Find where the given text appears and provide that cell's center as (x, y) coordinate. 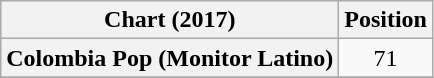
Chart (2017) (170, 20)
Colombia Pop (Monitor Latino) (170, 58)
71 (386, 58)
Position (386, 20)
